Extract the (x, y) coordinate from the center of the cell holding the provided text.  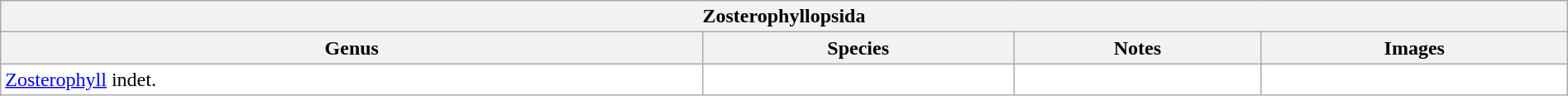
Images (1414, 48)
Zosterophyll indet. (352, 79)
Genus (352, 48)
Notes (1138, 48)
Zosterophyllopsida (784, 17)
Species (858, 48)
